Locate the cell with the specified text and output its [X, Y] center coordinate. 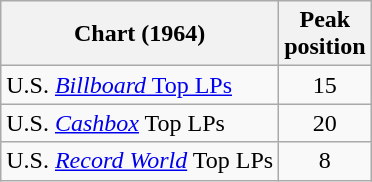
U.S. Billboard Top LPs [140, 85]
20 [325, 123]
8 [325, 161]
Peakposition [325, 34]
U.S. Cashbox Top LPs [140, 123]
U.S. Record World Top LPs [140, 161]
Chart (1964) [140, 34]
15 [325, 85]
